For the text-containing cell, return its midpoint in (X, Y) coordinate format. 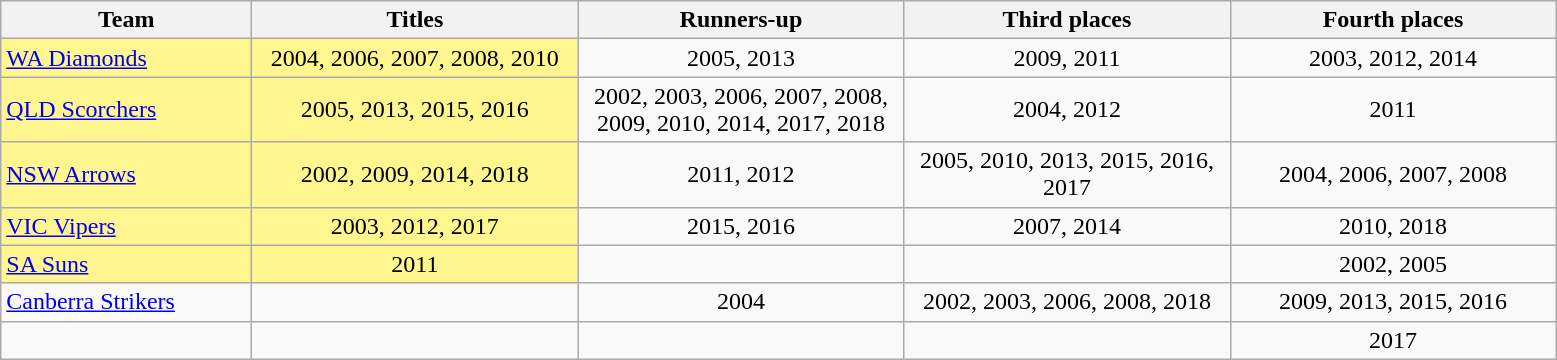
2011, 2012 (741, 174)
Canberra Strikers (126, 302)
2002, 2003, 2006, 2007, 2008, 2009, 2010, 2014, 2017, 2018 (741, 110)
SA Suns (126, 264)
2002, 2005 (1393, 264)
WA Diamonds (126, 58)
2004, 2012 (1067, 110)
VIC Vipers (126, 226)
Team (126, 20)
2003, 2012, 2014 (1393, 58)
2015, 2016 (741, 226)
2009, 2011 (1067, 58)
2004 (741, 302)
QLD Scorchers (126, 110)
2005, 2010, 2013, 2015, 2016, 2017 (1067, 174)
2004, 2006, 2007, 2008, 2010 (415, 58)
2007, 2014 (1067, 226)
2009, 2013, 2015, 2016 (1393, 302)
2005, 2013, 2015, 2016 (415, 110)
Runners-up (741, 20)
Titles (415, 20)
Fourth places (1393, 20)
2004, 2006, 2007, 2008 (1393, 174)
Third places (1067, 20)
2003, 2012, 2017 (415, 226)
2002, 2009, 2014, 2018 (415, 174)
NSW Arrows (126, 174)
2002, 2003, 2006, 2008, 2018 (1067, 302)
2010, 2018 (1393, 226)
2005, 2013 (741, 58)
2017 (1393, 340)
